Output the (x, y) coordinate of the center of the cell containing the given text.  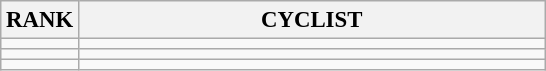
CYCLIST (312, 20)
RANK (40, 20)
